Return the (X, Y) coordinate for the center point of the cell that contains the specified text.  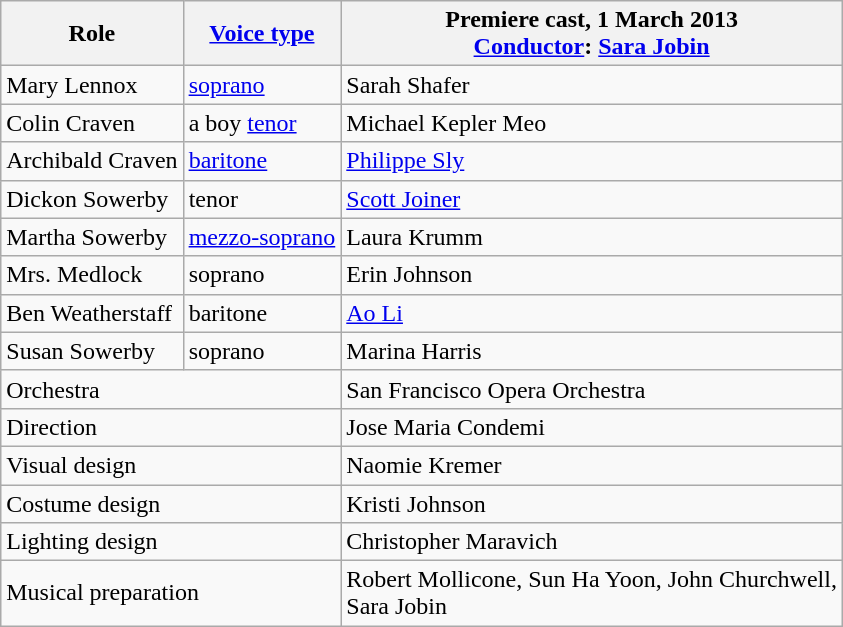
Colin Craven (92, 123)
Direction (171, 427)
Michael Kepler Meo (592, 123)
San Francisco Opera Orchestra (592, 389)
Naomie Kremer (592, 465)
Marina Harris (592, 351)
tenor (262, 199)
Premiere cast, 1 March 2013Conductor: Sara Jobin (592, 34)
Visual design (171, 465)
Laura Krumm (592, 237)
Susan Sowerby (92, 351)
Musical preparation (171, 594)
Archibald Craven (92, 161)
Ben Weatherstaff (92, 313)
Mary Lennox (92, 85)
Robert Mollicone, Sun Ha Yoon, John Churchwell,Sara Jobin (592, 594)
Christopher Maravich (592, 542)
Role (92, 34)
Kristi Johnson (592, 503)
Orchestra (171, 389)
mezzo-soprano (262, 237)
Jose Maria Condemi (592, 427)
a boy tenor (262, 123)
Ao Li (592, 313)
Philippe Sly (592, 161)
Costume design (171, 503)
Martha Sowerby (92, 237)
Voice type (262, 34)
Scott Joiner (592, 199)
Lighting design (171, 542)
Sarah Shafer (592, 85)
Mrs. Medlock (92, 275)
Dickon Sowerby (92, 199)
Erin Johnson (592, 275)
